Return the (x, y) coordinate for the center point of the cell that contains the specified text.  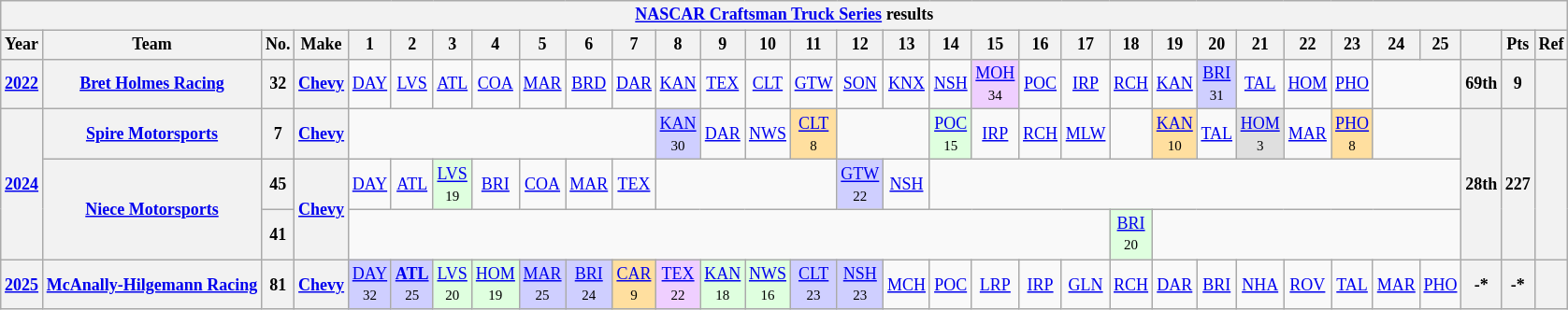
Niece Motorsports (151, 209)
8 (678, 45)
Ref (1551, 45)
GTW (813, 84)
TEX22 (678, 285)
GTW22 (860, 184)
6 (589, 45)
Make (322, 45)
14 (950, 45)
21 (1260, 45)
4 (496, 45)
17 (1085, 45)
KNX (907, 84)
MCH (907, 285)
MAR25 (542, 285)
MLW (1085, 134)
16 (1041, 45)
41 (279, 234)
HOM19 (496, 285)
69th (1481, 84)
25 (1440, 45)
DAY32 (369, 285)
13 (907, 45)
BRI31 (1216, 84)
SON (860, 84)
22 (1307, 45)
12 (860, 45)
15 (995, 45)
5 (542, 45)
LRP (995, 285)
LVS19 (453, 184)
Pts (1518, 45)
Year (22, 45)
1 (369, 45)
Spire Motorsports (151, 134)
BRD (589, 84)
3 (453, 45)
CLT (769, 84)
Bret Holmes Racing (151, 84)
PHO8 (1352, 134)
ATL25 (411, 285)
10 (769, 45)
MOH34 (995, 84)
Team (151, 45)
19 (1174, 45)
2 (411, 45)
28th (1481, 185)
32 (279, 84)
20 (1216, 45)
24 (1396, 45)
2024 (22, 185)
11 (813, 45)
NHA (1260, 285)
LVS20 (453, 285)
NWS16 (769, 285)
45 (279, 184)
CLT8 (813, 134)
2022 (22, 84)
HOM (1307, 84)
2025 (22, 285)
HOM3 (1260, 134)
POC15 (950, 134)
KAN30 (678, 134)
23 (1352, 45)
GLN (1085, 285)
NWS (769, 134)
LVS (411, 84)
KAN18 (723, 285)
18 (1131, 45)
McAnally-Hilgemann Racing (151, 285)
227 (1518, 185)
CAR9 (634, 285)
KAN10 (1174, 134)
NASCAR Craftsman Truck Series results (784, 15)
BRI24 (589, 285)
NSH23 (860, 285)
BRI20 (1131, 234)
81 (279, 285)
ROV (1307, 285)
CLT23 (813, 285)
No. (279, 45)
